Provide the (X, Y) coordinate of the cell's center where the given text is located.  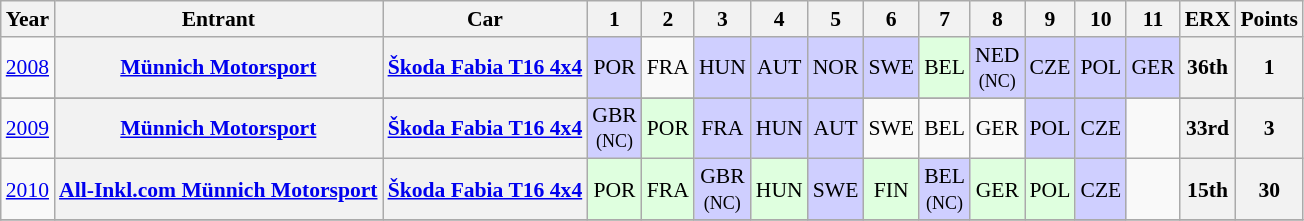
FIN (891, 190)
8 (997, 19)
5 (836, 19)
11 (1152, 19)
7 (944, 19)
Year (28, 19)
2 (668, 19)
6 (891, 19)
GBR(NC) (722, 190)
NOR (836, 68)
36th (1208, 68)
2008 (28, 68)
All-Inkl.com Münnich Motorsport (218, 190)
Points (1269, 19)
15th (1208, 190)
BEL(NC) (944, 190)
4 (780, 19)
33rd (1208, 128)
2009 (28, 128)
10 (1100, 19)
NED(NC) (997, 68)
Entrant (218, 19)
2010 (28, 190)
30 (1269, 190)
GBR (NC) (614, 128)
9 (1050, 19)
ERX (1208, 19)
Car (486, 19)
